Find where the given text appears and provide that cell's center as (X, Y) coordinate. 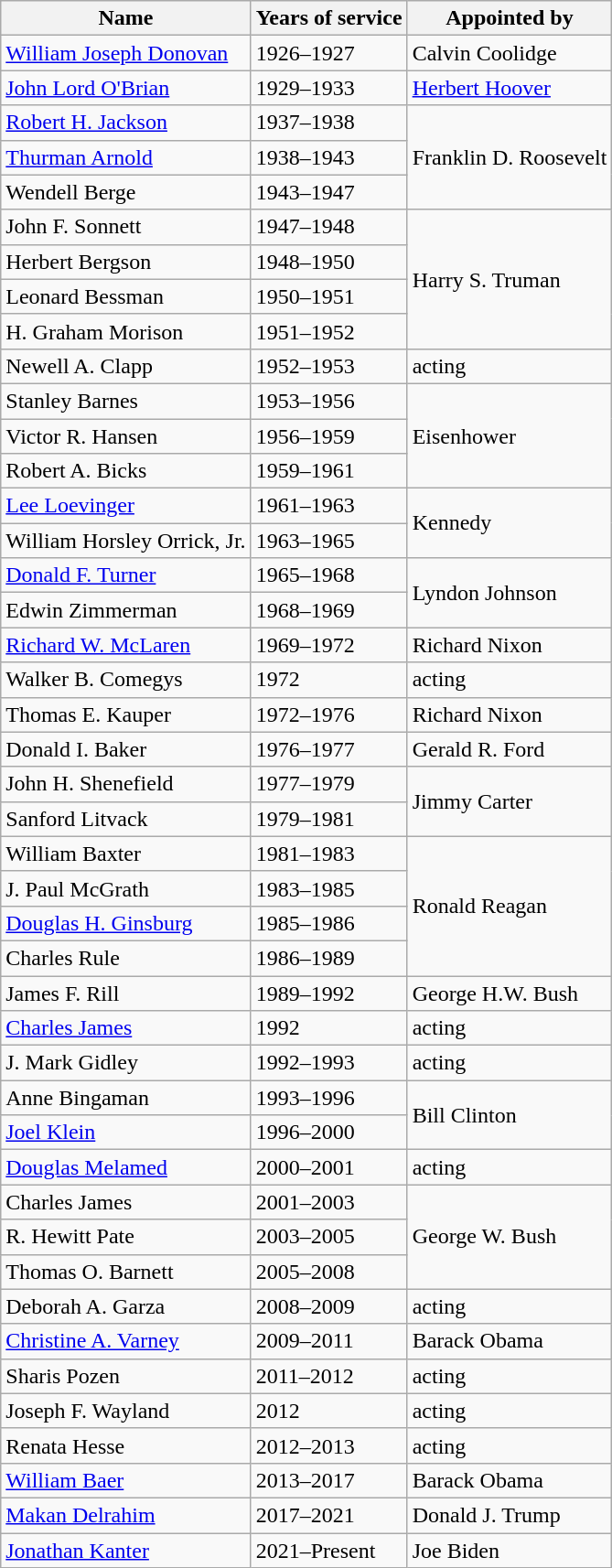
1976–1977 (329, 749)
R. Hewitt Pate (126, 1237)
1951–1952 (329, 331)
1947–1948 (329, 227)
Joe Biden (510, 1551)
William Baer (126, 1480)
1989–1992 (329, 993)
1992–1993 (329, 1063)
Sanford Litvack (126, 819)
John Lord O'Brian (126, 88)
Sharis Pozen (126, 1376)
Donald F. Turner (126, 575)
1961–1963 (329, 506)
Thomas O. Barnett (126, 1272)
Stanley Barnes (126, 401)
Joel Klein (126, 1133)
Herbert Bergson (126, 262)
1952–1953 (329, 366)
George H.W. Bush (510, 993)
Appointed by (510, 18)
1972 (329, 680)
1985–1986 (329, 923)
1993–1996 (329, 1098)
1929–1933 (329, 88)
2000–2001 (329, 1167)
2021–Present (329, 1551)
Donald I. Baker (126, 749)
2001–2003 (329, 1202)
Renata Hesse (126, 1445)
Leonard Bessman (126, 296)
1979–1981 (329, 819)
1977–1979 (329, 784)
Thurman Arnold (126, 157)
Robert A. Bicks (126, 471)
1943–1947 (329, 192)
1969–1972 (329, 645)
1948–1950 (329, 262)
Franklin D. Roosevelt (510, 157)
Anne Bingaman (126, 1098)
2008–2009 (329, 1306)
1992 (329, 1028)
Gerald R. Ford (510, 749)
James F. Rill (126, 993)
2005–2008 (329, 1272)
1968–1969 (329, 610)
2012–2013 (329, 1445)
Charles Rule (126, 958)
Makan Delrahim (126, 1515)
Joseph F. Wayland (126, 1411)
1956–1959 (329, 436)
1963–1965 (329, 541)
Deborah A. Garza (126, 1306)
1986–1989 (329, 958)
Lee Loevinger (126, 506)
J. Paul McGrath (126, 888)
Herbert Hoover (510, 88)
Thomas E. Kauper (126, 714)
Jimmy Carter (510, 801)
Victor R. Hansen (126, 436)
1953–1956 (329, 401)
H. Graham Morison (126, 331)
1972–1976 (329, 714)
2009–2011 (329, 1341)
Eisenhower (510, 435)
J. Mark Gidley (126, 1063)
Douglas H. Ginsburg (126, 923)
2013–2017 (329, 1480)
2017–2021 (329, 1515)
Edwin Zimmerman (126, 610)
Walker B. Comegys (126, 680)
John F. Sonnett (126, 227)
Ronald Reagan (510, 906)
Name (126, 18)
1950–1951 (329, 296)
2011–2012 (329, 1376)
Douglas Melamed (126, 1167)
Richard W. McLaren (126, 645)
2012 (329, 1411)
Newell A. Clapp (126, 366)
Calvin Coolidge (510, 53)
Donald J. Trump (510, 1515)
William Joseph Donovan (126, 53)
1981–1983 (329, 854)
1965–1968 (329, 575)
Harry S. Truman (510, 279)
Christine A. Varney (126, 1341)
1937–1938 (329, 123)
Lyndon Johnson (510, 593)
Bill Clinton (510, 1115)
Years of service (329, 18)
2003–2005 (329, 1237)
1983–1985 (329, 888)
Robert H. Jackson (126, 123)
1926–1927 (329, 53)
1938–1943 (329, 157)
William Baxter (126, 854)
Wendell Berge (126, 192)
Jonathan Kanter (126, 1551)
George W. Bush (510, 1237)
John H. Shenefield (126, 784)
Kennedy (510, 523)
1996–2000 (329, 1133)
William Horsley Orrick, Jr. (126, 541)
1959–1961 (329, 471)
